Return [X, Y] of the center of cell containing provided text 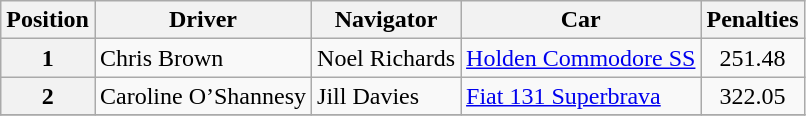
Chris Brown [202, 58]
251.48 [752, 58]
Position [48, 20]
Driver [202, 20]
Car [581, 20]
1 [48, 58]
Caroline O’Shannesy [202, 96]
Navigator [386, 20]
Holden Commodore SS [581, 58]
Fiat 131 Superbrava [581, 96]
Noel Richards [386, 58]
Jill Davies [386, 96]
Penalties [752, 20]
2 [48, 96]
322.05 [752, 96]
